Provide the (x, y) coordinate of the cell's center where the given text is located.  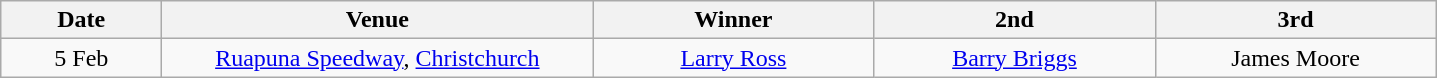
Date (82, 20)
James Moore (1296, 58)
3rd (1296, 20)
Larry Ross (734, 58)
5 Feb (82, 58)
Winner (734, 20)
Venue (378, 20)
Barry Briggs (1014, 58)
Ruapuna Speedway, Christchurch (378, 58)
2nd (1014, 20)
